Extract the [x, y] coordinate from the center of the cell holding the provided text.  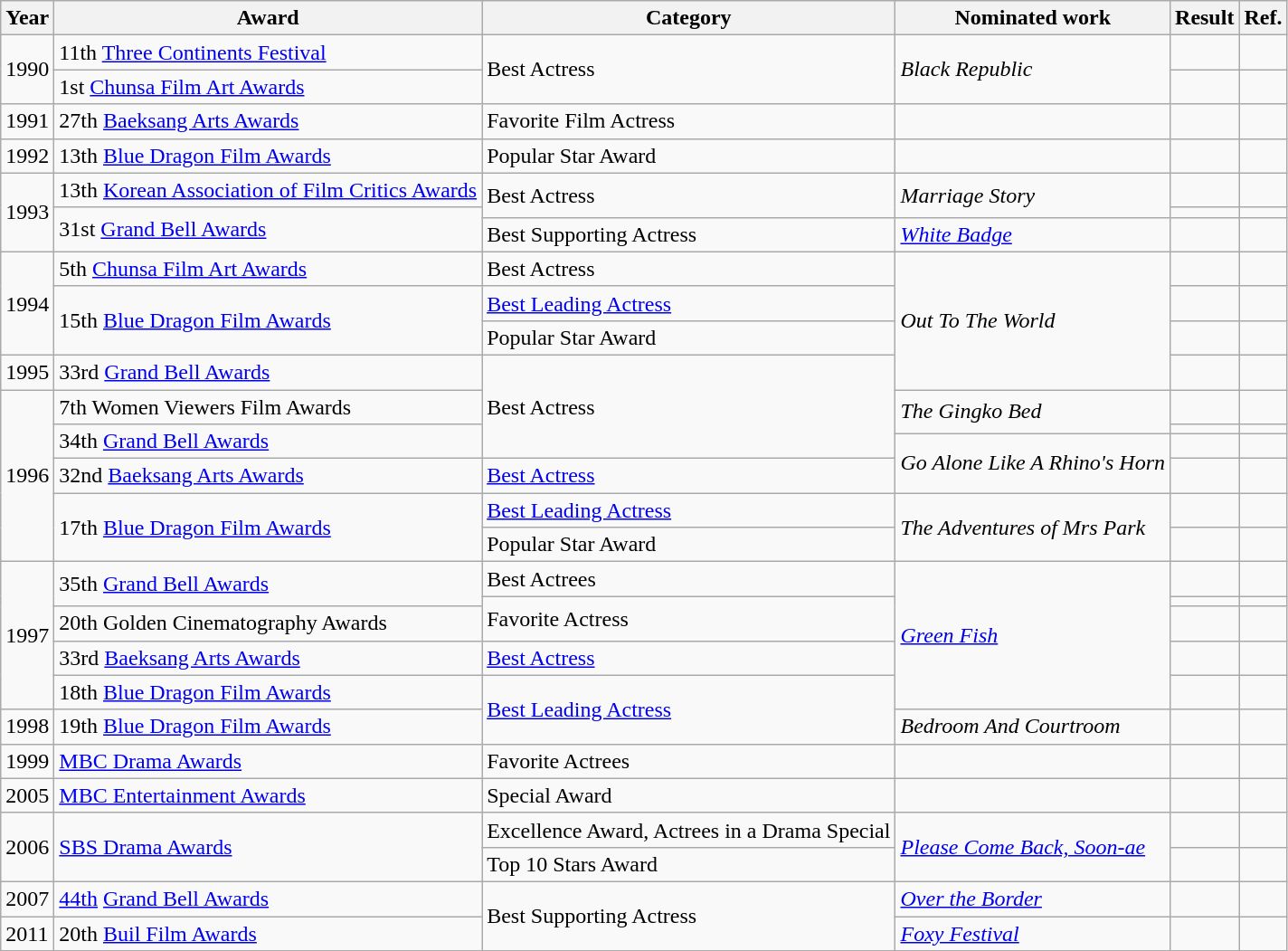
33rd Baeksang Arts Awards [268, 658]
The Adventures of Mrs Park [1033, 528]
Ref. [1263, 18]
1997 [27, 635]
1994 [27, 303]
33rd Grand Bell Awards [268, 372]
1996 [27, 475]
1993 [27, 212]
31st Grand Bell Awards [268, 230]
Marriage Story [1033, 195]
Please Come Back, Soon-ae [1033, 847]
Favorite Film Actress [689, 121]
MBC Entertainment Awards [268, 795]
1st Chunsa Film Art Awards [268, 87]
44th Grand Bell Awards [268, 899]
Category [689, 18]
20th Buil Film Awards [268, 933]
1999 [27, 761]
Award [268, 18]
MBC Drama Awards [268, 761]
17th Blue Dragon Film Awards [268, 528]
Nominated work [1033, 18]
13th Blue Dragon Film Awards [268, 156]
20th Golden Cinematography Awards [268, 623]
11th Three Continents Festival [268, 52]
Black Republic [1033, 70]
Green Fish [1033, 635]
Out To The World [1033, 320]
1998 [27, 727]
Bedroom And Courtroom [1033, 727]
34th Grand Bell Awards [268, 442]
The Gingko Bed [1033, 411]
Over the Border [1033, 899]
White Badge [1033, 234]
1990 [27, 70]
13th Korean Association of Film Critics Awards [268, 190]
Best Actrees [689, 579]
Result [1205, 18]
Favorite Actrees [689, 761]
Special Award [689, 795]
2005 [27, 795]
19th Blue Dragon Film Awards [268, 727]
Go Alone Like A Rhino's Horn [1033, 463]
18th Blue Dragon Film Awards [268, 692]
1991 [27, 121]
27th Baeksang Arts Awards [268, 121]
7th Women Viewers Film Awards [268, 406]
SBS Drama Awards [268, 847]
Year [27, 18]
2006 [27, 847]
Favorite Actress [689, 619]
1992 [27, 156]
Excellence Award, Actrees in a Drama Special [689, 830]
5th Chunsa Film Art Awards [268, 269]
1995 [27, 372]
2007 [27, 899]
Top 10 Stars Award [689, 864]
35th Grand Bell Awards [268, 585]
Foxy Festival [1033, 933]
15th Blue Dragon Film Awards [268, 320]
32nd Baeksang Arts Awards [268, 476]
2011 [27, 933]
